Output the (x, y) coordinate of the center of the cell containing the given text.  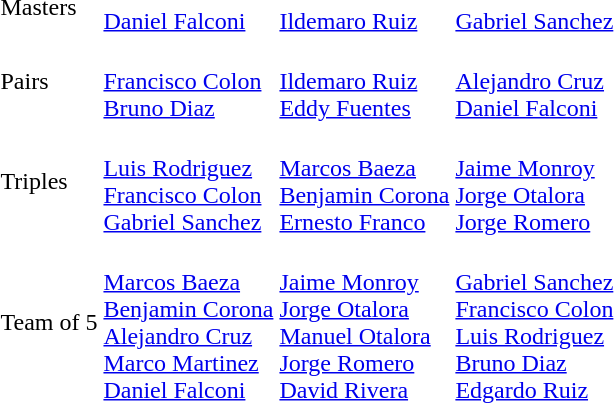
Luis RodriguezFrancisco ColonGabriel Sanchez (188, 182)
Ildemaro RuizEddy Fuentes (364, 81)
Francisco ColonBruno Diaz (188, 81)
Marcos BaezaBenjamin CoronaErnesto Franco (364, 182)
